Locate the cell with the specified text and output its [x, y] center coordinate. 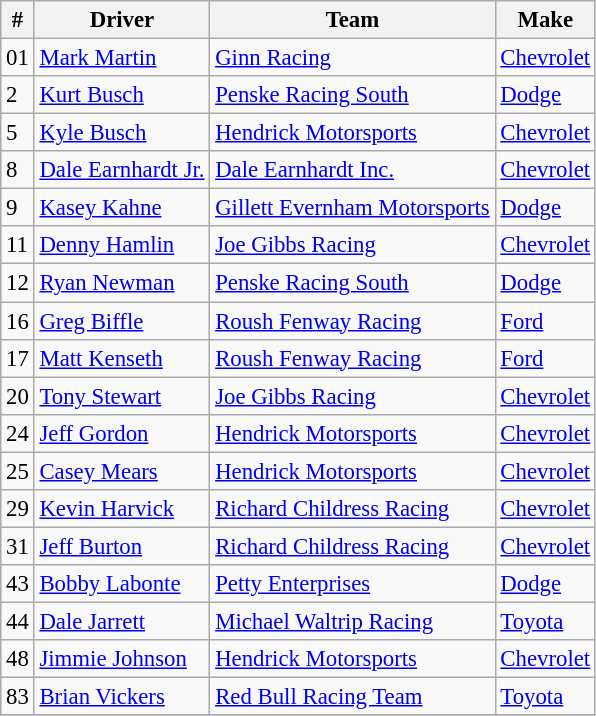
Dale Earnhardt Inc. [352, 170]
20 [18, 396]
Jimmie Johnson [122, 659]
44 [18, 621]
Greg Biffle [122, 321]
Kyle Busch [122, 133]
12 [18, 283]
Petty Enterprises [352, 584]
Ryan Newman [122, 283]
Michael Waltrip Racing [352, 621]
48 [18, 659]
Kevin Harvick [122, 509]
83 [18, 697]
Bobby Labonte [122, 584]
Jeff Gordon [122, 433]
Kurt Busch [122, 95]
Driver [122, 20]
16 [18, 321]
Make [545, 20]
Matt Kenseth [122, 358]
8 [18, 170]
11 [18, 245]
Casey Mears [122, 471]
Jeff Burton [122, 546]
Dale Earnhardt Jr. [122, 170]
2 [18, 95]
24 [18, 433]
Dale Jarrett [122, 621]
Denny Hamlin [122, 245]
25 [18, 471]
17 [18, 358]
Gillett Evernham Motorsports [352, 208]
Mark Martin [122, 58]
Brian Vickers [122, 697]
31 [18, 546]
01 [18, 58]
# [18, 20]
Red Bull Racing Team [352, 697]
9 [18, 208]
Ginn Racing [352, 58]
Team [352, 20]
5 [18, 133]
Tony Stewart [122, 396]
Kasey Kahne [122, 208]
29 [18, 509]
43 [18, 584]
